Extract the (X, Y) coordinate from the center of the cell holding the provided text.  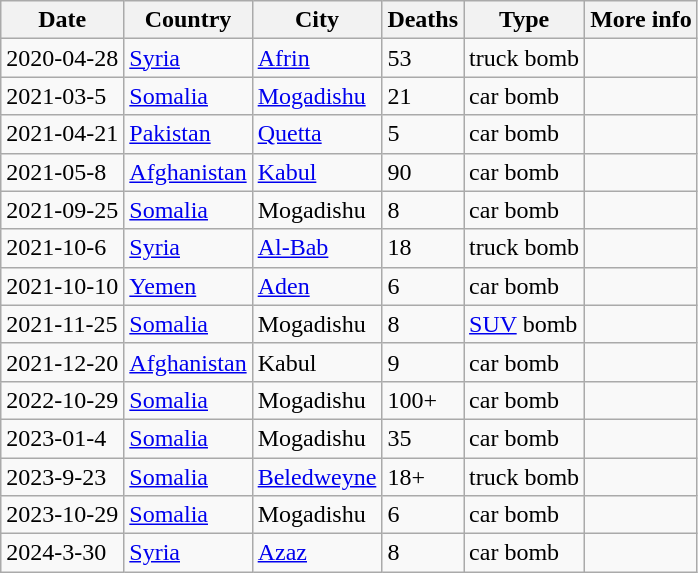
Type (524, 20)
2023-9-23 (62, 477)
2021-10-10 (62, 286)
Date (62, 20)
18+ (423, 477)
Beledweyne (317, 477)
9 (423, 362)
Al-Bab (317, 248)
21 (423, 96)
2021-10-6 (62, 248)
90 (423, 172)
35 (423, 438)
SUV bomb (524, 324)
Country (188, 20)
2024-3-30 (62, 553)
2021-11-25 (62, 324)
Deaths (423, 20)
2021-09-25 (62, 210)
Azaz (317, 553)
2021-04-21 (62, 134)
18 (423, 248)
2022-10-29 (62, 400)
2021-05-8 (62, 172)
100+ (423, 400)
2023-01-4 (62, 438)
Pakistan (188, 134)
Aden (317, 286)
More info (642, 20)
Yemen (188, 286)
5 (423, 134)
Quetta (317, 134)
2021-03-5 (62, 96)
Afrin (317, 58)
2023-10-29 (62, 515)
53 (423, 58)
2020-04-28 (62, 58)
City (317, 20)
2021-12-20 (62, 362)
